Provide the [x, y] coordinate of the cell's center where the given text is located.  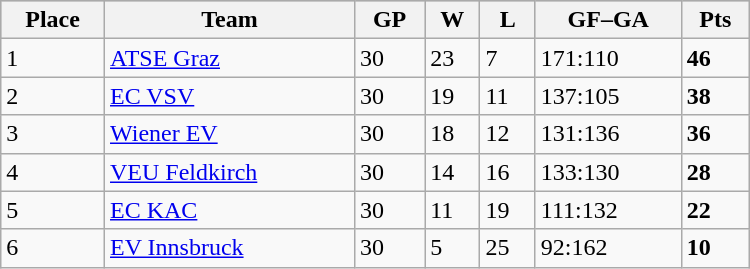
ATSE Graz [229, 58]
EC KAC [229, 210]
137:105 [608, 96]
GF–GA [608, 20]
EC VSV [229, 96]
36 [715, 134]
6 [53, 248]
Pts [715, 20]
111:132 [608, 210]
W [452, 20]
23 [452, 58]
131:136 [608, 134]
1 [53, 58]
Team [229, 20]
2 [53, 96]
4 [53, 172]
46 [715, 58]
38 [715, 96]
14 [452, 172]
L [508, 20]
18 [452, 134]
12 [508, 134]
171:110 [608, 58]
133:130 [608, 172]
3 [53, 134]
16 [508, 172]
92:162 [608, 248]
25 [508, 248]
7 [508, 58]
VEU Feldkirch [229, 172]
22 [715, 210]
Place [53, 20]
10 [715, 248]
28 [715, 172]
EV Innsbruck [229, 248]
Wiener EV [229, 134]
GP [390, 20]
